From the cell containing the given text, extract its center point as [x, y] coordinate. 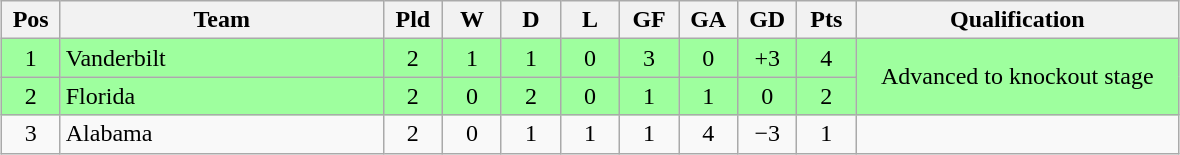
Qualification [1018, 20]
Advanced to knockout stage [1018, 77]
W [472, 20]
GA [708, 20]
GD [768, 20]
Pos [30, 20]
GF [650, 20]
Pts [826, 20]
−3 [768, 134]
Pld [412, 20]
+3 [768, 58]
Team [222, 20]
Florida [222, 96]
D [530, 20]
Vanderbilt [222, 58]
Alabama [222, 134]
L [590, 20]
